Pinpoint the cell where the given text exists, returning its (X, Y) midpoint coordinate. 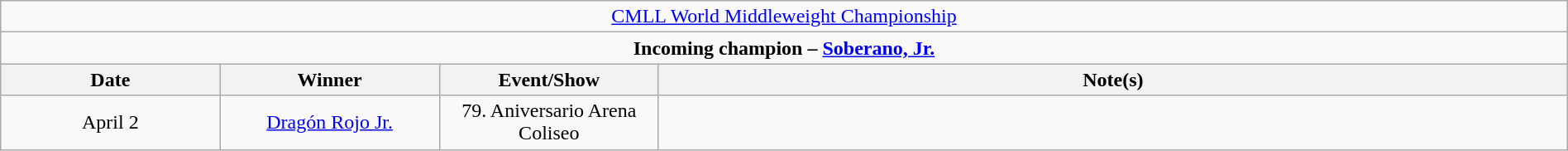
Dragón Rojo Jr. (329, 123)
Winner (329, 80)
Note(s) (1113, 80)
April 2 (111, 123)
CMLL World Middleweight Championship (784, 17)
79. Aniversario Arena Coliseo (549, 123)
Event/Show (549, 80)
Incoming champion – Soberano, Jr. (784, 48)
Date (111, 80)
